Find where the given text appears and provide that cell's center as [X, Y] coordinate. 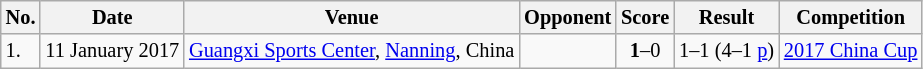
Competition [850, 17]
Opponent [568, 17]
No. [21, 17]
11 January 2017 [112, 51]
Venue [352, 17]
2017 China Cup [850, 51]
Score [645, 17]
1. [21, 51]
Result [726, 17]
Guangxi Sports Center, Nanning, China [352, 51]
1–1 (4–1 p) [726, 51]
Date [112, 17]
1–0 [645, 51]
